Scan for the cell matching the given text and deliver its [x, y] coordinate at center. 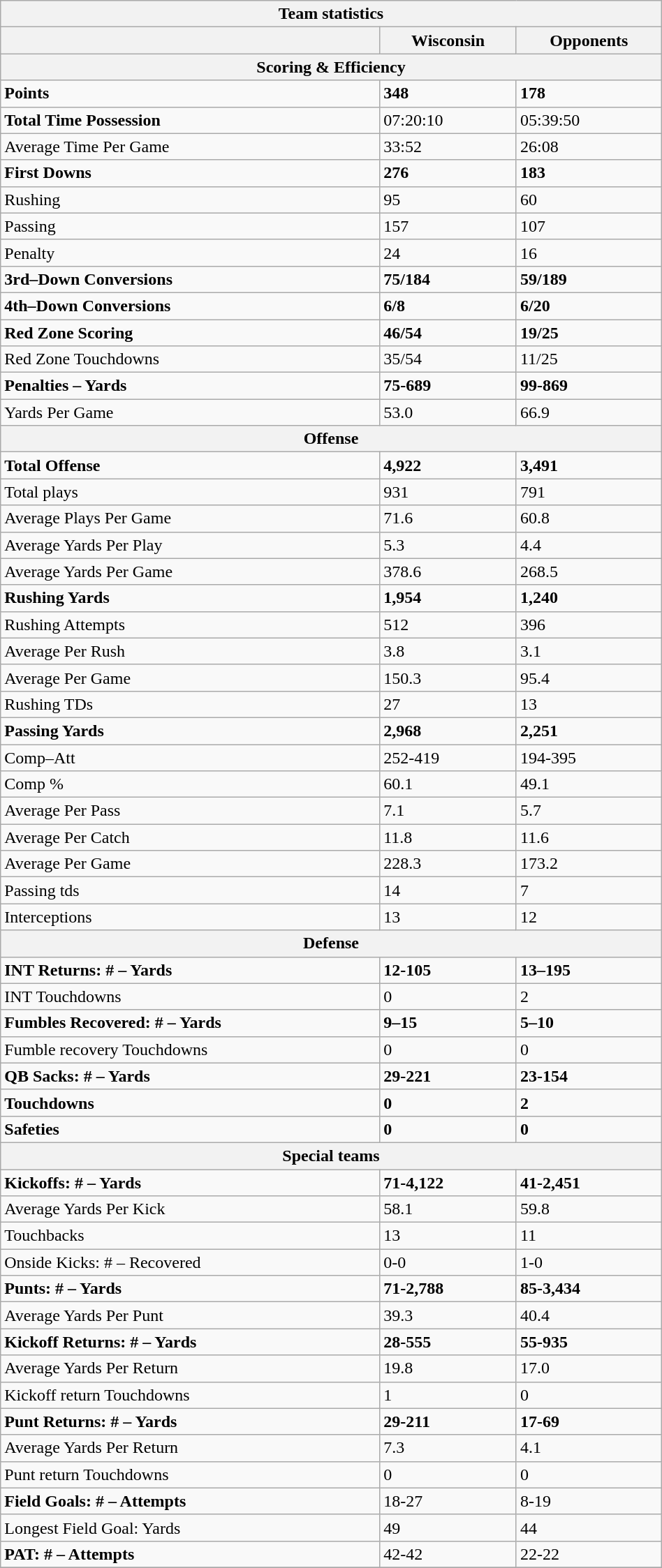
7.3 [448, 1448]
Penalties – Yards [190, 386]
05:39:50 [589, 120]
Longest Field Goal: Yards [190, 1528]
42-42 [448, 1554]
29-211 [448, 1421]
4,922 [448, 465]
5.7 [589, 811]
Total Time Possession [190, 120]
Touchbacks [190, 1236]
75-689 [448, 386]
Safeties [190, 1129]
26:08 [589, 147]
40.4 [589, 1315]
35/54 [448, 359]
QB Sacks: # – Yards [190, 1076]
Rushing [190, 200]
348 [448, 94]
Punts: # – Yards [190, 1289]
3.1 [589, 651]
Kickoffs: # – Yards [190, 1183]
66.9 [589, 412]
27 [448, 704]
12 [589, 917]
71.6 [448, 518]
1,954 [448, 598]
46/54 [448, 333]
3.8 [448, 651]
39.3 [448, 1315]
INT Touchdowns [190, 996]
Average Yards Per Play [190, 545]
Fumble recovery Touchdowns [190, 1050]
85-3,434 [589, 1289]
11 [589, 1236]
71-2,788 [448, 1289]
276 [448, 173]
13–195 [589, 970]
Points [190, 94]
Onside Kicks: # – Recovered [190, 1262]
Punt Returns: # – Yards [190, 1421]
4th–Down Conversions [190, 306]
Passing tds [190, 890]
18-27 [448, 1501]
Scoring & Efficiency [331, 67]
44 [589, 1528]
Average Yards Per Kick [190, 1209]
Rushing Attempts [190, 625]
5–10 [589, 1023]
512 [448, 625]
1 [448, 1395]
Average Per Pass [190, 811]
378.6 [448, 572]
53.0 [448, 412]
150.3 [448, 678]
1,240 [589, 598]
07:20:10 [448, 120]
55-935 [589, 1342]
Offense [331, 439]
Average Per Catch [190, 837]
6/8 [448, 306]
95.4 [589, 678]
Team statistics [331, 14]
17-69 [589, 1421]
1-0 [589, 1262]
178 [589, 94]
4.1 [589, 1448]
194-395 [589, 757]
7.1 [448, 811]
Red Zone Touchdowns [190, 359]
9–15 [448, 1023]
157 [448, 226]
60.8 [589, 518]
107 [589, 226]
60.1 [448, 784]
6/20 [589, 306]
33:52 [448, 147]
12-105 [448, 970]
16 [589, 253]
3,491 [589, 465]
Average Per Rush [190, 651]
95 [448, 200]
59/189 [589, 279]
Rushing TDs [190, 704]
Kickoff Returns: # – Yards [190, 1342]
Touchdowns [190, 1103]
22-22 [589, 1554]
228.3 [448, 864]
Red Zone Scoring [190, 333]
41-2,451 [589, 1183]
Yards Per Game [190, 412]
Punt return Touchdowns [190, 1474]
29-221 [448, 1076]
Field Goals: # – Attempts [190, 1501]
5.3 [448, 545]
791 [589, 492]
173.2 [589, 864]
Comp–Att [190, 757]
0-0 [448, 1262]
INT Returns: # – Yards [190, 970]
Defense [331, 943]
71-4,122 [448, 1183]
Penalty [190, 253]
19/25 [589, 333]
24 [448, 253]
Average Yards Per Game [190, 572]
Rushing Yards [190, 598]
Average Time Per Game [190, 147]
99-869 [589, 386]
First Downs [190, 173]
11.8 [448, 837]
2,251 [589, 731]
17.0 [589, 1368]
59.8 [589, 1209]
Total plays [190, 492]
11/25 [589, 359]
8-19 [589, 1501]
Interceptions [190, 917]
Wisconsin [448, 40]
Average Plays Per Game [190, 518]
23-154 [589, 1076]
60 [589, 200]
3rd–Down Conversions [190, 279]
28-555 [448, 1342]
Passing Yards [190, 731]
Total Offense [190, 465]
Special teams [331, 1156]
396 [589, 625]
49.1 [589, 784]
PAT: # – Attempts [190, 1554]
Average Yards Per Punt [190, 1315]
Kickoff return Touchdowns [190, 1395]
11.6 [589, 837]
Opponents [589, 40]
75/184 [448, 279]
14 [448, 890]
Fumbles Recovered: # – Yards [190, 1023]
49 [448, 1528]
Comp % [190, 784]
58.1 [448, 1209]
2,968 [448, 731]
268.5 [589, 572]
931 [448, 492]
19.8 [448, 1368]
Passing [190, 226]
183 [589, 173]
7 [589, 890]
4.4 [589, 545]
252-419 [448, 757]
